Detect which cell encompasses the target text, then output its [X, Y] center coordinate. 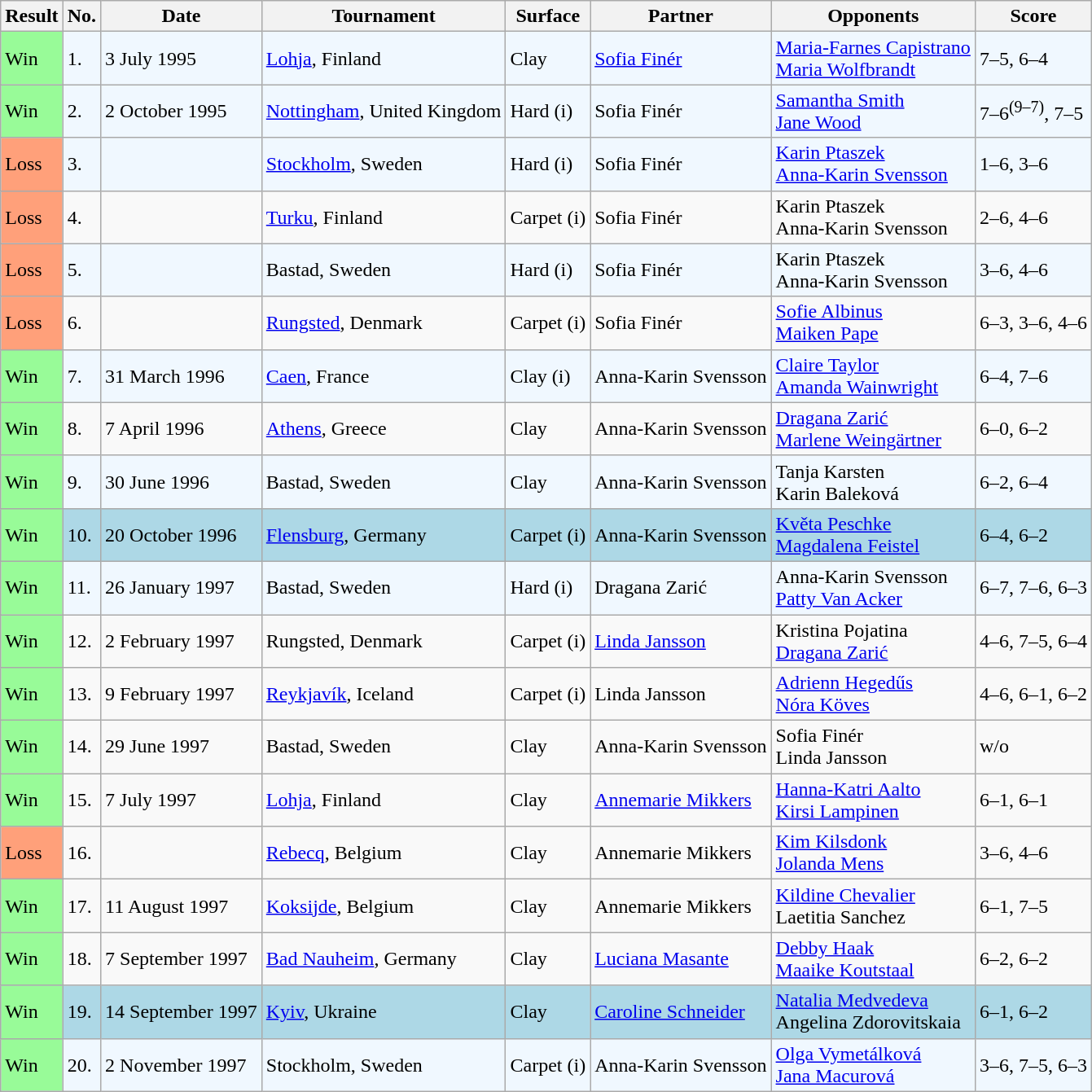
Nottingham, United Kingdom [384, 111]
6. [81, 322]
Hanna-Katri Aalto Kirsi Lampinen [873, 800]
w/o [1033, 748]
6–0, 6–2 [1033, 428]
3 July 1995 [182, 59]
Dragana Zarić Marlene Weingärtner [873, 428]
Květa Peschke Magdalena Feistel [873, 534]
6–4, 6–2 [1033, 534]
Natalia Medvedeva Angelina Zdorovitskaia [873, 1011]
Kristina Pojatina Dragana Zarić [873, 640]
Anna-Karin Svensson Patty Van Acker [873, 588]
Claire Taylor Amanda Wainwright [873, 376]
20 October 1996 [182, 534]
6–2, 6–2 [1033, 959]
Rebecq, Belgium [384, 853]
Kyiv, Ukraine [384, 1011]
Kim Kilsdonk Jolanda Mens [873, 853]
6–1, 6–1 [1033, 800]
1. [81, 59]
Caen, France [384, 376]
26 January 1997 [182, 588]
6–1, 7–5 [1033, 906]
6–1, 6–2 [1033, 1011]
7 July 1997 [182, 800]
Tournament [384, 16]
Partner [681, 16]
6–4, 7–6 [1033, 376]
10. [81, 534]
30 June 1996 [182, 482]
Olga Vymetálková Jana Macurová [873, 1065]
Flensburg, Germany [384, 534]
9 February 1997 [182, 694]
17. [81, 906]
Kildine Chevalier Laetitia Sanchez [873, 906]
Date [182, 16]
8. [81, 428]
7–5, 6–4 [1033, 59]
No. [81, 16]
20. [81, 1065]
12. [81, 640]
Sofia Finér Linda Jansson [873, 748]
Debby Haak Maaike Koutstaal [873, 959]
7 September 1997 [182, 959]
7–6(9–7), 7–5 [1033, 111]
13. [81, 694]
3. [81, 164]
Tanja Karsten Karin Baleková [873, 482]
Turku, Finland [384, 217]
18. [81, 959]
19. [81, 1011]
Koksijde, Belgium [384, 906]
2–6, 4–6 [1033, 217]
Surface [548, 16]
14. [81, 748]
6–7, 7–6, 6–3 [1033, 588]
2 November 1997 [182, 1065]
4–6, 7–5, 6–4 [1033, 640]
11. [81, 588]
Maria-Farnes Capistrano Maria Wolfbrandt [873, 59]
6–3, 3–6, 4–6 [1033, 322]
Score [1033, 16]
11 August 1997 [182, 906]
Sofie Albinus Maiken Pape [873, 322]
Athens, Greece [384, 428]
1–6, 3–6 [1033, 164]
Adrienn Hegedűs Nóra Köves [873, 694]
9. [81, 482]
31 March 1996 [182, 376]
4–6, 6–1, 6–2 [1033, 694]
5. [81, 270]
14 September 1997 [182, 1011]
3–6, 7–5, 6–3 [1033, 1065]
16. [81, 853]
15. [81, 800]
Result [32, 16]
29 June 1997 [182, 748]
6–2, 6–4 [1033, 482]
Bad Nauheim, Germany [384, 959]
4. [81, 217]
7 April 1996 [182, 428]
Caroline Schneider [681, 1011]
Clay (i) [548, 376]
Luciana Masante [681, 959]
Dragana Zarić [681, 588]
2 October 1995 [182, 111]
2 February 1997 [182, 640]
2. [81, 111]
Samantha Smith Jane Wood [873, 111]
Reykjavík, Iceland [384, 694]
Opponents [873, 16]
7. [81, 376]
